Extract the (X, Y) coordinate from the center of the cell holding the provided text.  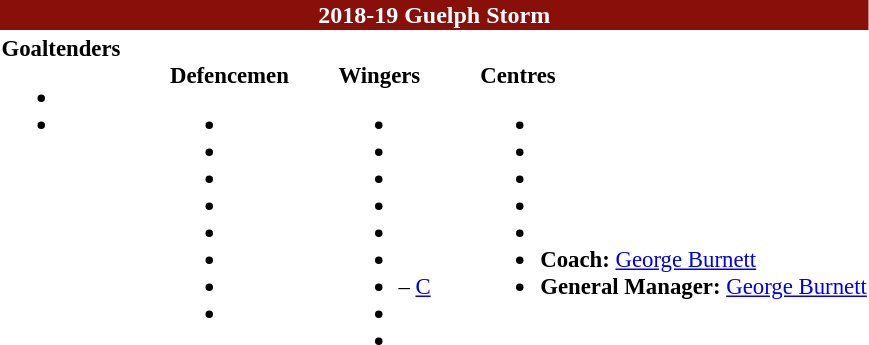
2018-19 Guelph Storm (434, 15)
